Extract the (X, Y) coordinate from the center of the cell holding the provided text.  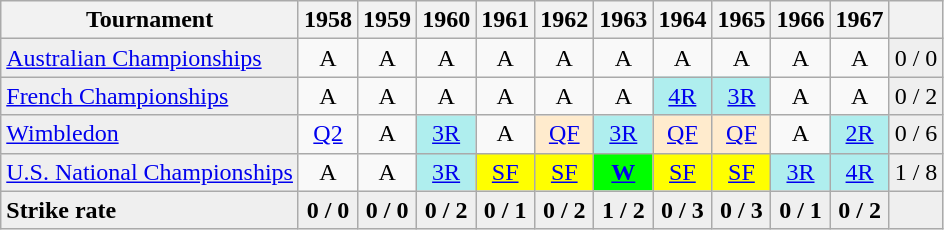
1958 (328, 20)
1963 (624, 20)
2R (860, 134)
1959 (388, 20)
1960 (446, 20)
1 / 8 (916, 172)
Strike rate (150, 210)
1961 (506, 20)
Q2 (328, 134)
Australian Championships (150, 58)
Wimbledon (150, 134)
1962 (564, 20)
U.S. National Championships (150, 172)
1965 (742, 20)
1964 (682, 20)
1 / 2 (624, 210)
Tournament (150, 20)
1966 (800, 20)
1967 (860, 20)
0 / 6 (916, 134)
W (624, 172)
French Championships (150, 96)
